Provide the (X, Y) coordinate of the cell's center where the given text is located.  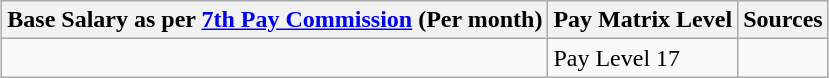
Pay Matrix Level (643, 20)
Pay Level 17 (643, 58)
Sources (784, 20)
Base Salary as per 7th Pay Commission (Per month) (275, 20)
